Return the [x, y] coordinate for the center point of the cell that contains the specified text.  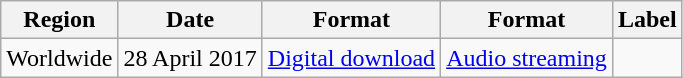
Date [190, 20]
Region [60, 20]
Label [647, 20]
Worldwide [60, 58]
Audio streaming [527, 58]
Digital download [351, 58]
28 April 2017 [190, 58]
